Detect which cell encompasses the target text, then output its [x, y] center coordinate. 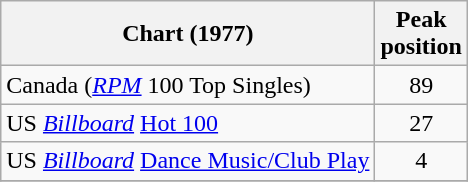
4 [421, 161]
Chart (1977) [188, 34]
Canada (RPM 100 Top Singles) [188, 85]
27 [421, 123]
Peakposition [421, 34]
US Billboard Hot 100 [188, 123]
US Billboard Dance Music/Club Play [188, 161]
89 [421, 85]
